Return the (x, y) coordinate for the center point of the cell that contains the specified text.  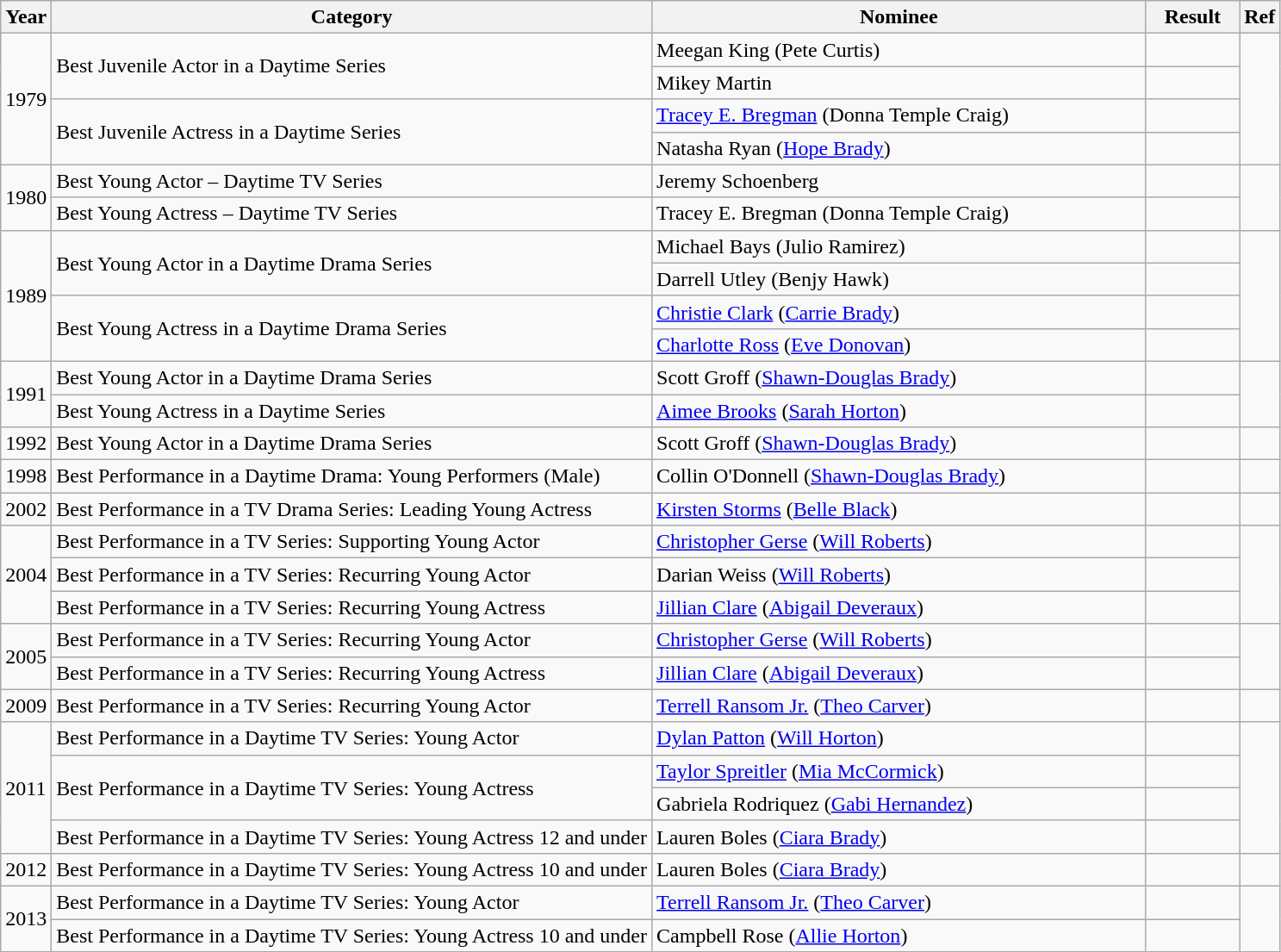
Category (351, 17)
Jeremy Schoenberg (899, 181)
2013 (26, 918)
Natasha Ryan (Hope Brady) (899, 148)
Best Young Actress in a Daytime Drama Series (351, 328)
Best Performance in a Daytime TV Series: Young Actress 12 and under (351, 837)
2009 (26, 706)
Best Young Actor – Daytime TV Series (351, 181)
Darian Weiss (Will Roberts) (899, 575)
Campbell Rose (Allie Horton) (899, 935)
Best Juvenile Actress in a Daytime Series (351, 132)
2004 (26, 575)
Best Young Actress in a Daytime Series (351, 411)
Best Performance in a TV Series: Supporting Young Actor (351, 542)
Result (1192, 17)
Charlotte Ross (Eve Donovan) (899, 345)
1991 (26, 394)
1989 (26, 296)
Best Performance in a TV Drama Series: Leading Young Actress (351, 509)
1998 (26, 476)
Mikey Martin (899, 83)
Best Young Actress – Daytime TV Series (351, 214)
Nominee (899, 17)
1992 (26, 444)
Best Performance in a Daytime TV Series: Young Actress (351, 787)
Gabriela Rodriquez (Gabi Hernandez) (899, 804)
Taylor Spreitler (Mia McCormick) (899, 771)
Best Juvenile Actor in a Daytime Series (351, 66)
Michael Bays (Julio Ramirez) (899, 246)
Ref (1259, 17)
Collin O'Donnell (Shawn-Douglas Brady) (899, 476)
2005 (26, 656)
Aimee Brooks (Sarah Horton) (899, 411)
2002 (26, 509)
Christie Clark (Carrie Brady) (899, 312)
Year (26, 17)
Dylan Patton (Will Horton) (899, 738)
1979 (26, 99)
Darrell Utley (Benjy Hawk) (899, 279)
Meegan King (Pete Curtis) (899, 50)
2012 (26, 869)
2011 (26, 787)
1980 (26, 197)
Best Performance in a Daytime Drama: Young Performers (Male) (351, 476)
Kirsten Storms (Belle Black) (899, 509)
